Identify which cell holds the provided text, then report its (X, Y) central coordinate. 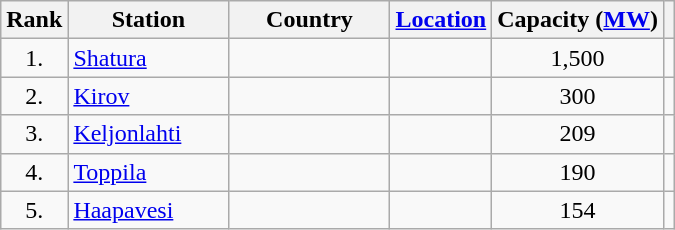
Haapavesi (148, 210)
Shatura (148, 58)
Location (441, 20)
154 (578, 210)
Station (148, 20)
209 (578, 134)
Rank (34, 20)
Capacity (MW) (578, 20)
2. (34, 96)
3. (34, 134)
190 (578, 172)
5. (34, 210)
4. (34, 172)
Toppila (148, 172)
Country (310, 20)
1. (34, 58)
300 (578, 96)
Kirov (148, 96)
Keljonlahti (148, 134)
1,500 (578, 58)
